Find where the given text appears and provide that cell's center as [X, Y] coordinate. 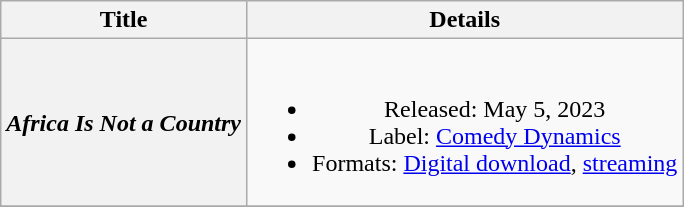
Released: May 5, 2023Label: Comedy DynamicsFormats: Digital download, streaming [465, 122]
Africa Is Not a Country [124, 122]
Title [124, 20]
Details [465, 20]
